Scan for the cell matching the given text and deliver its (x, y) coordinate at center. 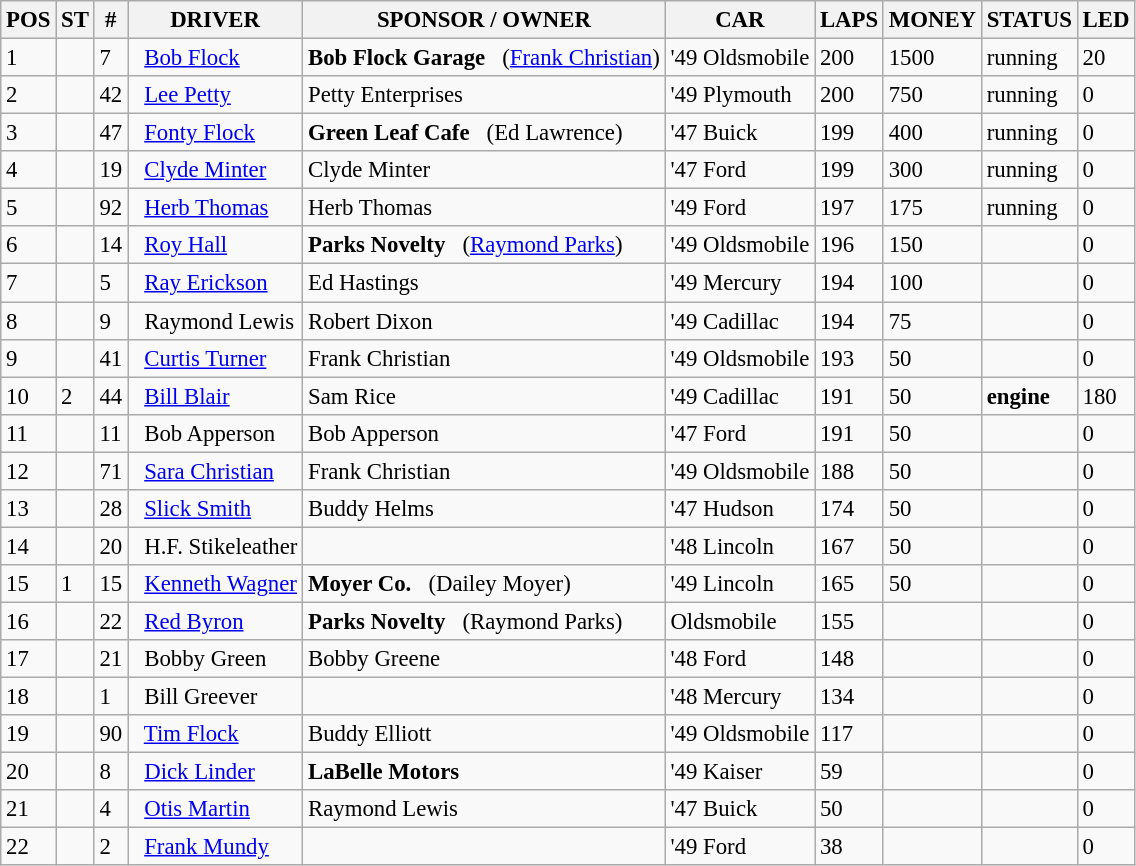
17 (28, 659)
175 (932, 208)
'49 Kaiser (740, 772)
117 (850, 734)
CAR (740, 20)
59 (850, 772)
42 (110, 95)
LED (1106, 20)
3 (28, 133)
71 (110, 471)
196 (850, 245)
Dick Linder (216, 772)
Bob Flock (216, 58)
10 (28, 396)
193 (850, 358)
41 (110, 358)
92 (110, 208)
300 (932, 170)
188 (850, 471)
Buddy Helms (484, 509)
Ed Hastings (484, 283)
LaBelle Motors (484, 772)
Green Leaf Cafe (Ed Lawrence) (484, 133)
100 (932, 283)
Sara Christian (216, 471)
155 (850, 621)
28 (110, 509)
Ray Erickson (216, 283)
Frank Mundy (216, 847)
1500 (932, 58)
Otis Martin (216, 809)
47 (110, 133)
180 (1106, 396)
'49 Plymouth (740, 95)
Buddy Elliott (484, 734)
167 (850, 546)
Moyer Co. (Dailey Moyer) (484, 584)
Slick Smith (216, 509)
Robert Dixon (484, 321)
'48 Mercury (740, 697)
MONEY (932, 20)
13 (28, 509)
Bobby Greene (484, 659)
Tim Flock (216, 734)
12 (28, 471)
Roy Hall (216, 245)
174 (850, 509)
134 (850, 697)
engine (1029, 396)
'49 Lincoln (740, 584)
DRIVER (216, 20)
148 (850, 659)
STATUS (1029, 20)
H.F. Stikeleather (216, 546)
Kenneth Wagner (216, 584)
Bill Greever (216, 697)
# (110, 20)
Oldsmobile (740, 621)
ST (75, 20)
LAPS (850, 20)
750 (932, 95)
'47 Hudson (740, 509)
Curtis Turner (216, 358)
150 (932, 245)
Red Byron (216, 621)
Petty Enterprises (484, 95)
44 (110, 396)
38 (850, 847)
400 (932, 133)
SPONSOR / OWNER (484, 20)
Bobby Green (216, 659)
16 (28, 621)
Bill Blair (216, 396)
165 (850, 584)
18 (28, 697)
90 (110, 734)
6 (28, 245)
75 (932, 321)
Lee Petty (216, 95)
POS (28, 20)
'48 Lincoln (740, 546)
Fonty Flock (216, 133)
'48 Ford (740, 659)
Sam Rice (484, 396)
197 (850, 208)
Bob Flock Garage (Frank Christian) (484, 58)
'49 Mercury (740, 283)
